Return the [X, Y] coordinate for the center point of the cell that contains the specified text.  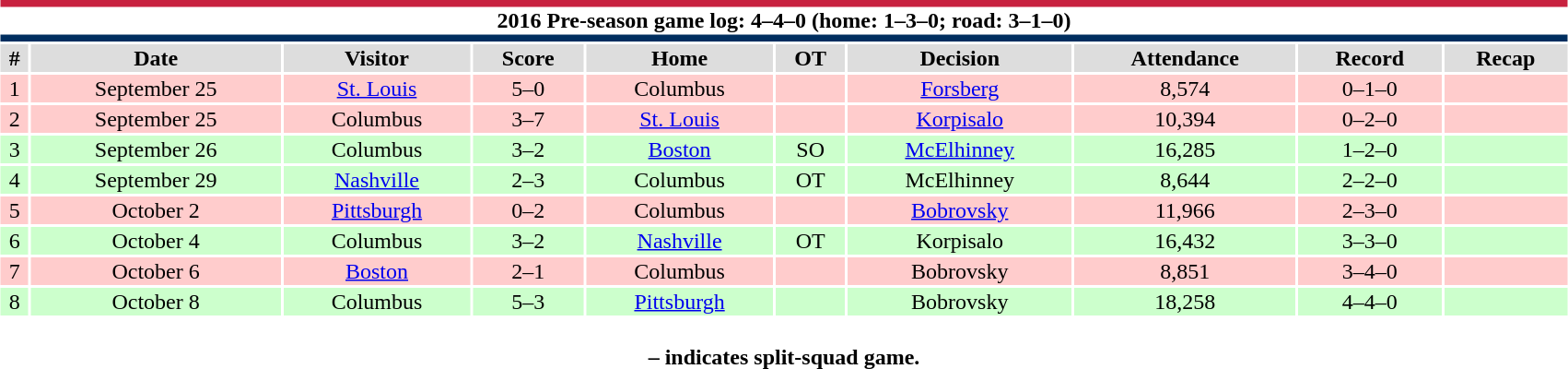
6 [15, 241]
1–2–0 [1369, 149]
2–3–0 [1369, 210]
3–7 [529, 119]
Record [1369, 58]
Attendance [1185, 58]
7 [15, 271]
2–1 [529, 271]
8,574 [1185, 89]
0–1–0 [1369, 89]
3–4–0 [1369, 271]
4 [15, 180]
0–2 [529, 210]
September 26 [157, 149]
2 [15, 119]
16,285 [1185, 149]
SO [811, 149]
October 8 [157, 302]
2016 Pre-season game log: 4–4–0 (home: 1–3–0; road: 3–1–0) [784, 20]
2–2–0 [1369, 180]
10,394 [1185, 119]
# [15, 58]
October 2 [157, 210]
Visitor [378, 58]
October 6 [157, 271]
2–3 [529, 180]
8 [15, 302]
0–2–0 [1369, 119]
4–4–0 [1369, 302]
Home [680, 58]
Score [529, 58]
5–3 [529, 302]
11,966 [1185, 210]
October 4 [157, 241]
16,432 [1185, 241]
8,644 [1185, 180]
3–3–0 [1369, 241]
Recap [1505, 58]
5 [15, 210]
Decision [960, 58]
Date [157, 58]
September 29 [157, 180]
5–0 [529, 89]
18,258 [1185, 302]
3 [15, 149]
1 [15, 89]
Forsberg [960, 89]
8,851 [1185, 271]
